Find where the given text appears and provide that cell's center as [x, y] coordinate. 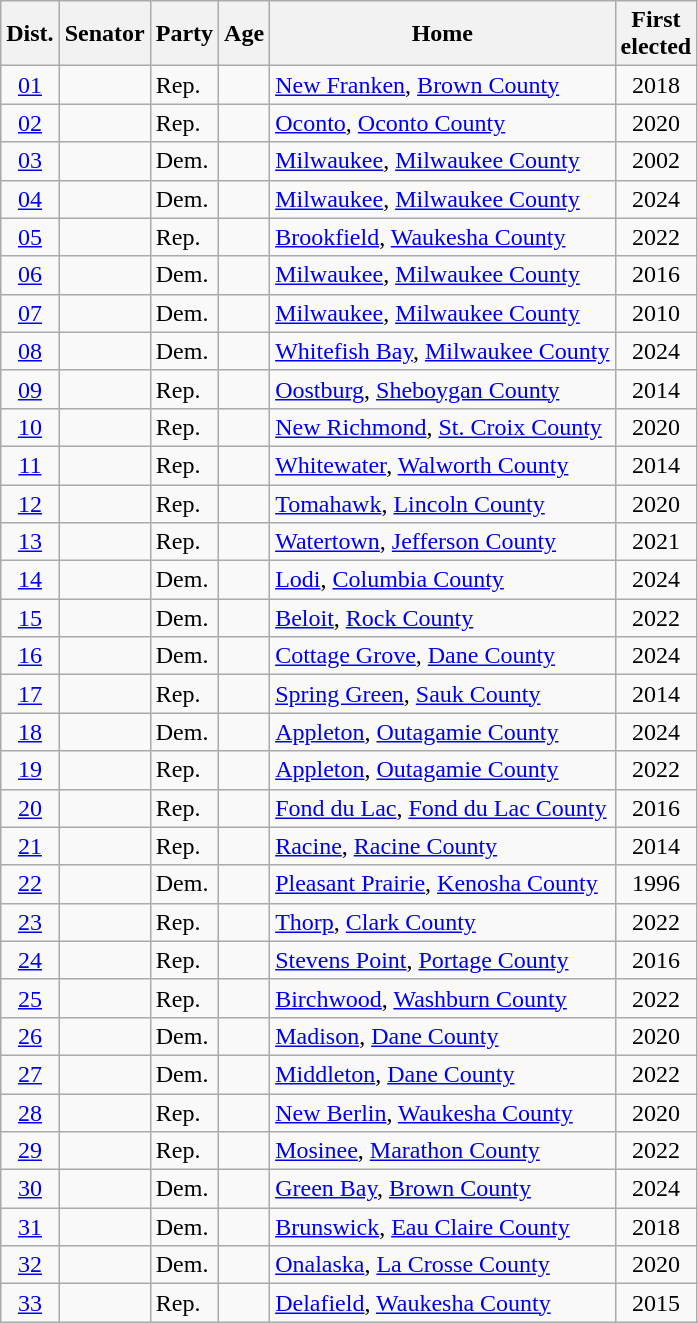
17 [30, 694]
Stevens Point, Portage County [442, 960]
Firstelected [656, 34]
Beloit, Rock County [442, 618]
Age [244, 34]
Lodi, Columbia County [442, 580]
Dist. [30, 34]
Home [442, 34]
19 [30, 770]
Thorp, Clark County [442, 922]
Middleton, Dane County [442, 1074]
11 [30, 465]
New Franken, Brown County [442, 85]
29 [30, 1151]
Party [184, 34]
14 [30, 580]
21 [30, 846]
2010 [656, 313]
28 [30, 1113]
Green Bay, Brown County [442, 1189]
15 [30, 618]
13 [30, 542]
Whitewater, Walworth County [442, 465]
10 [30, 427]
Pleasant Prairie, Kenosha County [442, 884]
02 [30, 123]
Spring Green, Sauk County [442, 694]
01 [30, 85]
08 [30, 351]
25 [30, 998]
Cottage Grove, Dane County [442, 656]
New Berlin, Waukesha County [442, 1113]
03 [30, 161]
Oconto, Oconto County [442, 123]
05 [30, 237]
2002 [656, 161]
New Richmond, St. Croix County [442, 427]
Madison, Dane County [442, 1036]
32 [30, 1265]
16 [30, 656]
23 [30, 922]
1996 [656, 884]
Brookfield, Waukesha County [442, 237]
31 [30, 1227]
04 [30, 199]
Oostburg, Sheboygan County [442, 389]
30 [30, 1189]
2021 [656, 542]
26 [30, 1036]
Watertown, Jefferson County [442, 542]
Mosinee, Marathon County [442, 1151]
Onalaska, La Crosse County [442, 1265]
24 [30, 960]
Brunswick, Eau Claire County [442, 1227]
Whitefish Bay, Milwaukee County [442, 351]
Fond du Lac, Fond du Lac County [442, 808]
Delafield, Waukesha County [442, 1303]
27 [30, 1074]
Tomahawk, Lincoln County [442, 503]
12 [30, 503]
2015 [656, 1303]
07 [30, 313]
Birchwood, Washburn County [442, 998]
09 [30, 389]
Racine, Racine County [442, 846]
06 [30, 275]
20 [30, 808]
Senator [104, 34]
33 [30, 1303]
18 [30, 732]
22 [30, 884]
